From the cell containing the given text, extract its center point as [x, y] coordinate. 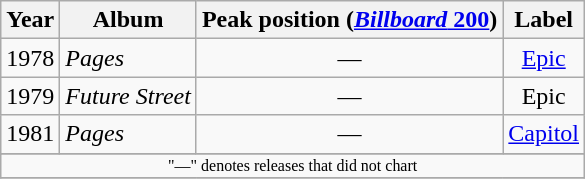
Year [30, 20]
Album [128, 20]
1981 [30, 134]
Peak position (Billboard 200) [349, 20]
1979 [30, 96]
1978 [30, 58]
Label [544, 20]
Capitol [544, 134]
Future Street [128, 96]
"—" denotes releases that did not chart [293, 165]
